Determine the [X, Y] coordinate at the center of the cell enclosing the given text.  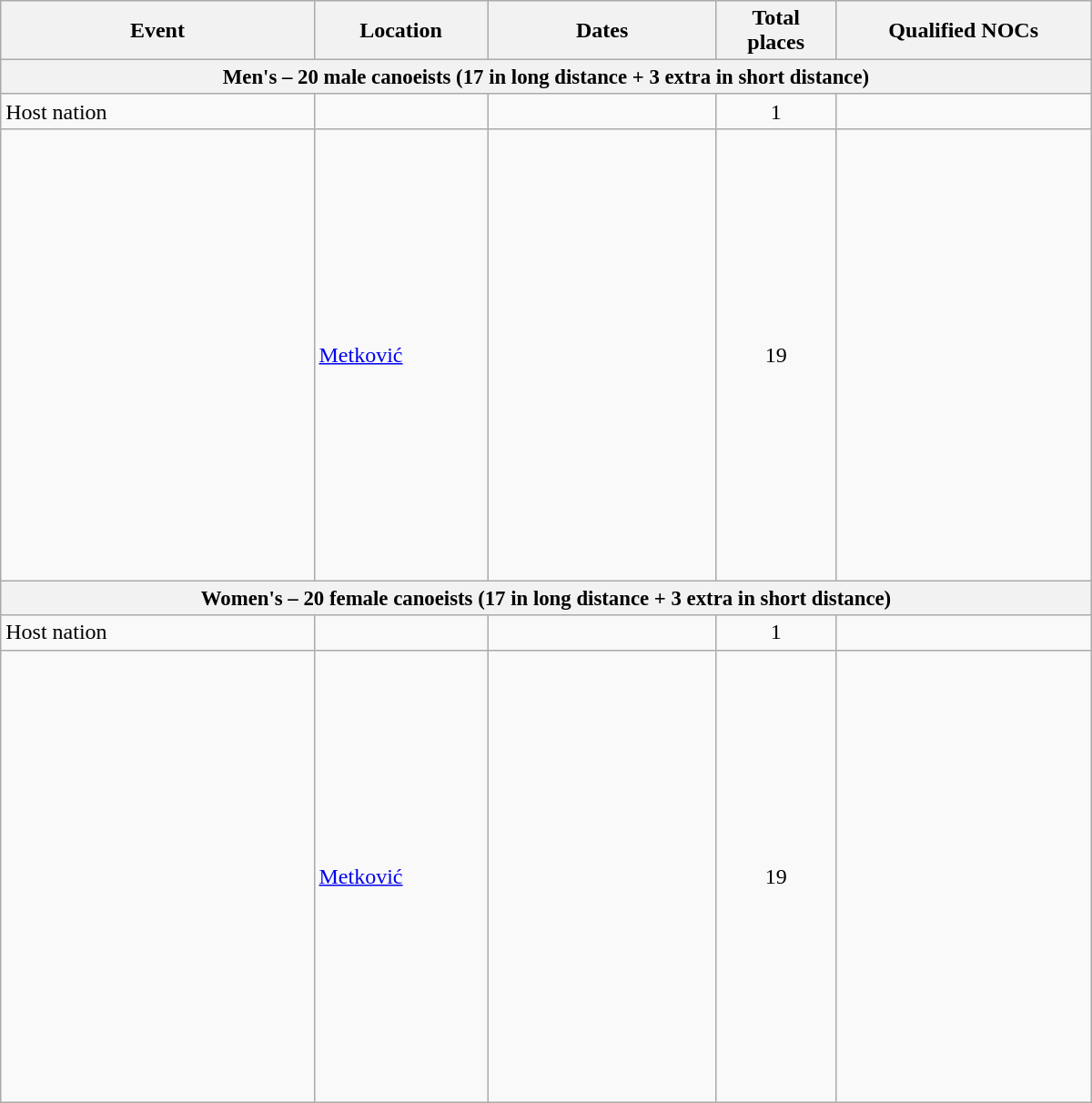
Qualified NOCs [963, 31]
Location [400, 31]
Total places [775, 31]
Women's – 20 female canoeists (17 in long distance + 3 extra in short distance) [546, 599]
Men's – 20 male canoeists (17 in long distance + 3 extra in short distance) [546, 77]
Event [157, 31]
Dates [602, 31]
